Return [X, Y] of the center of cell containing provided text 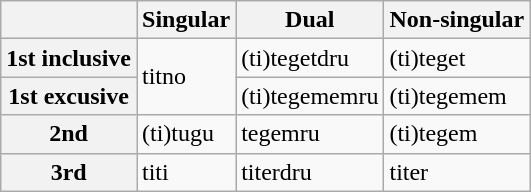
titi [186, 172]
(ti)tegetdru [310, 58]
(ti)tegem [457, 134]
Dual [310, 20]
(ti)tugu [186, 134]
1st excusive [69, 96]
(ti)tegememru [310, 96]
(ti)tegemem [457, 96]
titer [457, 172]
titno [186, 77]
(ti)teget [457, 58]
Non-singular [457, 20]
Singular [186, 20]
1st inclusive [69, 58]
titerdru [310, 172]
tegemru [310, 134]
2nd [69, 134]
3rd [69, 172]
